Identify which cell holds the provided text, then report its (X, Y) central coordinate. 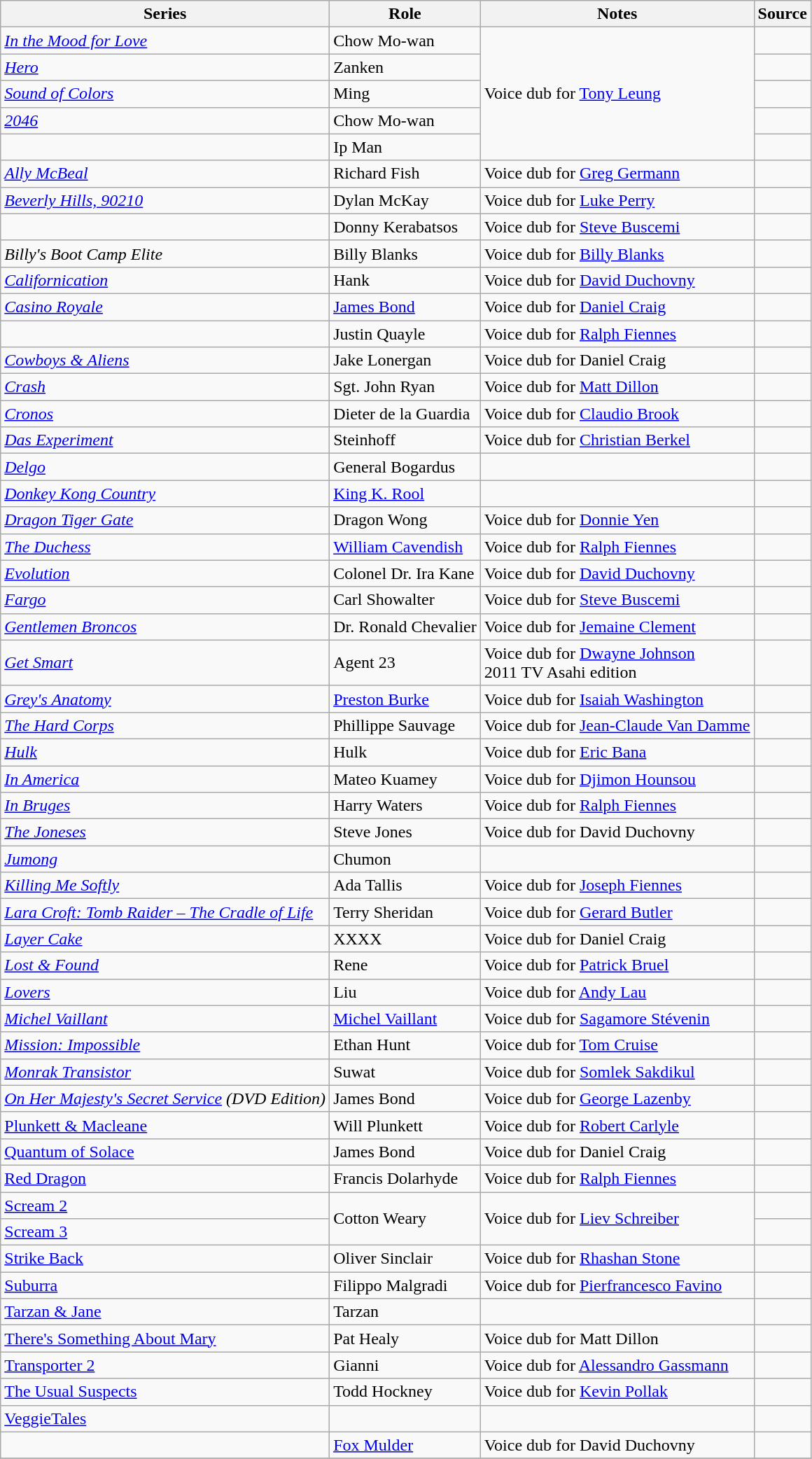
Suwat (405, 1072)
Ethan Hunt (405, 1045)
Lost & Found (165, 965)
Crash (165, 387)
Scream 3 (165, 1232)
Voice dub for George Lazenby (617, 1098)
Will Plunkett (405, 1125)
Voice dub for Joseph Fiennes (617, 886)
Hank (405, 280)
Tarzan & Jane (165, 1312)
Hero (165, 67)
Ip Man (405, 147)
Mateo Kuamey (405, 779)
General Bogardus (405, 467)
Justin Quayle (405, 334)
Billy Blanks (405, 253)
Donkey Kong Country (165, 494)
The Joneses (165, 832)
In the Mood for Love (165, 41)
In America (165, 779)
Casino Royale (165, 307)
Voice dub for Sagamore Stévenin (617, 1019)
Richard Fish (405, 174)
Francis Dolarhyde (405, 1178)
Killing Me Softly (165, 886)
Mission: Impossible (165, 1045)
Ally McBeal (165, 174)
Donny Kerabatsos (405, 227)
Voice dub for Greg Germann (617, 174)
Das Experiment (165, 440)
Transporter 2 (165, 1365)
Zanken (405, 67)
Voice dub for Kevin Pollak (617, 1392)
2046 (165, 120)
Preston Burke (405, 699)
Voice dub for Rhashan Stone (617, 1259)
Role (405, 14)
Dr. Ronald Chevalier (405, 627)
Filippo Malgradi (405, 1285)
Jumong (165, 859)
XXXX (405, 939)
King K. Rool (405, 494)
Delgo (165, 467)
Voice dub for Tony Leung (617, 94)
Colonel Dr. Ira Kane (405, 573)
VeggieTales (165, 1418)
Quantum of Solace (165, 1152)
Strike Back (165, 1259)
Oliver Sinclair (405, 1259)
Get Smart (165, 662)
Notes (617, 14)
The Hard Corps (165, 725)
Beverly Hills, 90210 (165, 200)
Phillippe Sauvage (405, 725)
Sound of Colors (165, 94)
Carl Showalter (405, 600)
Californication (165, 280)
Voice dub for Billy Blanks (617, 253)
Voice dub for Tom Cruise (617, 1045)
Suburra (165, 1285)
Red Dragon (165, 1178)
Lovers (165, 992)
Lara Croft: Tomb Raider – The Cradle of Life (165, 912)
There's Something About Mary (165, 1339)
Cronos (165, 414)
Voice dub for Gerard Butler (617, 912)
Monrak Transistor (165, 1072)
Dragon Tiger Gate (165, 520)
Fox Mulder (405, 1445)
Ming (405, 94)
Voice dub for Patrick Bruel (617, 965)
Voice dub for Jemaine Clement (617, 627)
Voice dub for Somlek Sakdikul (617, 1072)
Voice dub for Andy Lau (617, 992)
Voice dub for Alessandro Gassmann (617, 1365)
Harry Waters (405, 806)
Rene (405, 965)
The Usual Suspects (165, 1392)
Voice dub for Liev Schreiber (617, 1218)
Gianni (405, 1365)
Voice dub for Dwayne Johnson2011 TV Asahi edition (617, 662)
Dieter de la Guardia (405, 414)
Series (165, 14)
Billy's Boot Camp Elite (165, 253)
Voice dub for Pierfrancesco Favino (617, 1285)
Terry Sheridan (405, 912)
Todd Hockney (405, 1392)
Steinhoff (405, 440)
Voice dub for Luke Perry (617, 200)
Pat Healy (405, 1339)
William Cavendish (405, 547)
Voice dub for Isaiah Washington (617, 699)
Layer Cake (165, 939)
Grey's Anatomy (165, 699)
The Duchess (165, 547)
Voice dub for Djimon Hounsou (617, 779)
Voice dub for Robert Carlyle (617, 1125)
Dragon Wong (405, 520)
Fargo (165, 600)
Dylan McKay (405, 200)
On Her Majesty's Secret Service (DVD Edition) (165, 1098)
Evolution (165, 573)
Chumon (405, 859)
Ada Tallis (405, 886)
Sgt. John Ryan (405, 387)
Cowboys & Aliens (165, 361)
Liu (405, 992)
Jake Lonergan (405, 361)
Source (783, 14)
Voice dub for Jean-Claude Van Damme (617, 725)
Cotton Weary (405, 1218)
Voice dub for Christian Berkel (617, 440)
Scream 2 (165, 1205)
Voice dub for Claudio Brook (617, 414)
Gentlemen Broncos (165, 627)
Voice dub for Donnie Yen (617, 520)
Plunkett & Macleane (165, 1125)
Steve Jones (405, 832)
Voice dub for Eric Bana (617, 752)
In Bruges (165, 806)
Tarzan (405, 1312)
Agent 23 (405, 662)
